Extract the (X, Y) coordinate from the center of the cell holding the provided text.  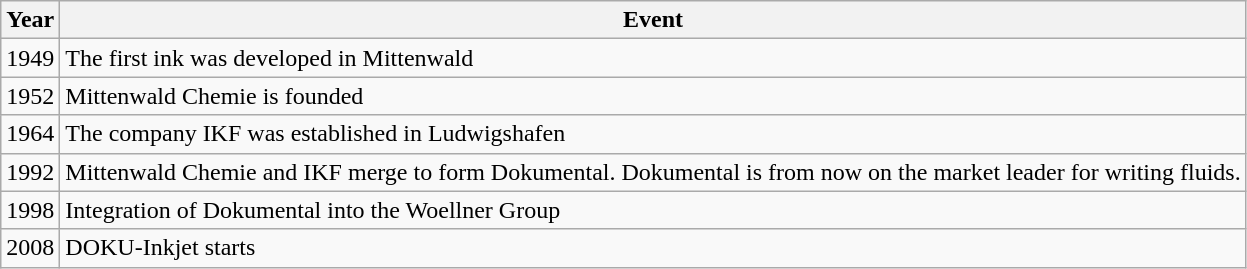
DOKU-Inkjet starts (653, 248)
Event (653, 20)
1949 (30, 58)
Integration of Dokumental into the Woellner Group (653, 210)
1964 (30, 134)
The company IKF was established in Ludwigshafen (653, 134)
Mittenwald Chemie is founded (653, 96)
1952 (30, 96)
1998 (30, 210)
2008 (30, 248)
Year (30, 20)
The first ink was developed in Mittenwald (653, 58)
Mittenwald Chemie and IKF merge to form Dokumental. Dokumental is from now on the market leader for writing fluids. (653, 172)
1992 (30, 172)
